Pinpoint the cell where the given text exists, returning its [x, y] midpoint coordinate. 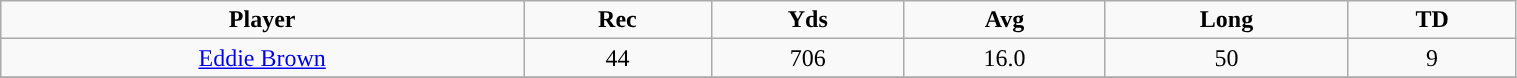
50 [1226, 58]
44 [618, 58]
Avg [1004, 20]
Rec [618, 20]
Player [262, 20]
TD [1432, 20]
706 [808, 58]
16.0 [1004, 58]
Yds [808, 20]
9 [1432, 58]
Eddie Brown [262, 58]
Long [1226, 20]
